Extract the [X, Y] coordinate from the center of the cell holding the provided text.  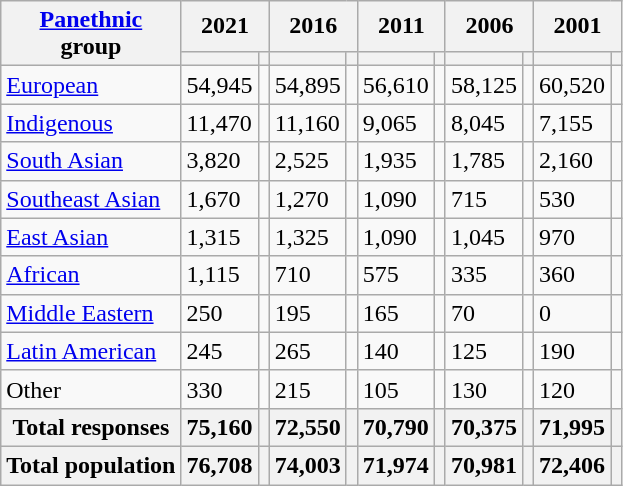
East Asian [91, 237]
190 [572, 351]
360 [572, 275]
South Asian [91, 161]
Total population [91, 465]
105 [396, 389]
130 [484, 389]
1,115 [220, 275]
Latin American [91, 351]
71,974 [396, 465]
2006 [489, 26]
54,895 [308, 85]
215 [308, 389]
575 [396, 275]
140 [396, 351]
Panethnicgroup [91, 34]
75,160 [220, 427]
8,045 [484, 123]
1,935 [396, 161]
70,981 [484, 465]
2016 [313, 26]
Total responses [91, 427]
Indigenous [91, 123]
European [91, 85]
2001 [578, 26]
1,325 [308, 237]
120 [572, 389]
1,785 [484, 161]
11,160 [308, 123]
72,550 [308, 427]
1,270 [308, 199]
60,520 [572, 85]
530 [572, 199]
Other [91, 389]
56,610 [396, 85]
11,470 [220, 123]
1,670 [220, 199]
African [91, 275]
70,790 [396, 427]
76,708 [220, 465]
125 [484, 351]
2011 [401, 26]
Middle Eastern [91, 313]
250 [220, 313]
72,406 [572, 465]
54,945 [220, 85]
335 [484, 275]
2,160 [572, 161]
0 [572, 313]
265 [308, 351]
1,315 [220, 237]
245 [220, 351]
165 [396, 313]
7,155 [572, 123]
71,995 [572, 427]
70,375 [484, 427]
330 [220, 389]
1,045 [484, 237]
2021 [225, 26]
70 [484, 313]
Southeast Asian [91, 199]
195 [308, 313]
3,820 [220, 161]
58,125 [484, 85]
9,065 [396, 123]
970 [572, 237]
2,525 [308, 161]
715 [484, 199]
74,003 [308, 465]
710 [308, 275]
